From the cell containing the given text, extract its center point as (x, y) coordinate. 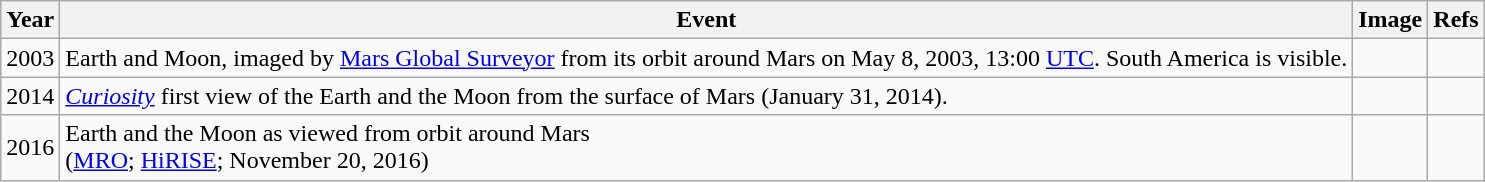
2014 (30, 96)
Event (706, 20)
Curiosity first view of the Earth and the Moon from the surface of Mars (January 31, 2014). (706, 96)
2016 (30, 148)
Image (1390, 20)
Year (30, 20)
2003 (30, 58)
Refs (1456, 20)
Earth and the Moon as viewed from orbit around Mars(MRO; HiRISE; November 20, 2016) (706, 148)
Earth and Moon, imaged by Mars Global Surveyor from its orbit around Mars on May 8, 2003, 13:00 UTC. South America is visible. (706, 58)
